Provide the (x, y) coordinate of the cell's center where the given text is located.  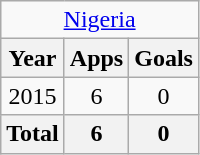
2015 (33, 96)
Goals (164, 58)
Total (33, 134)
Nigeria (100, 20)
Year (33, 58)
Apps (96, 58)
